Capture the cell that displays the provided text and extract its (x, y) central coordinate. 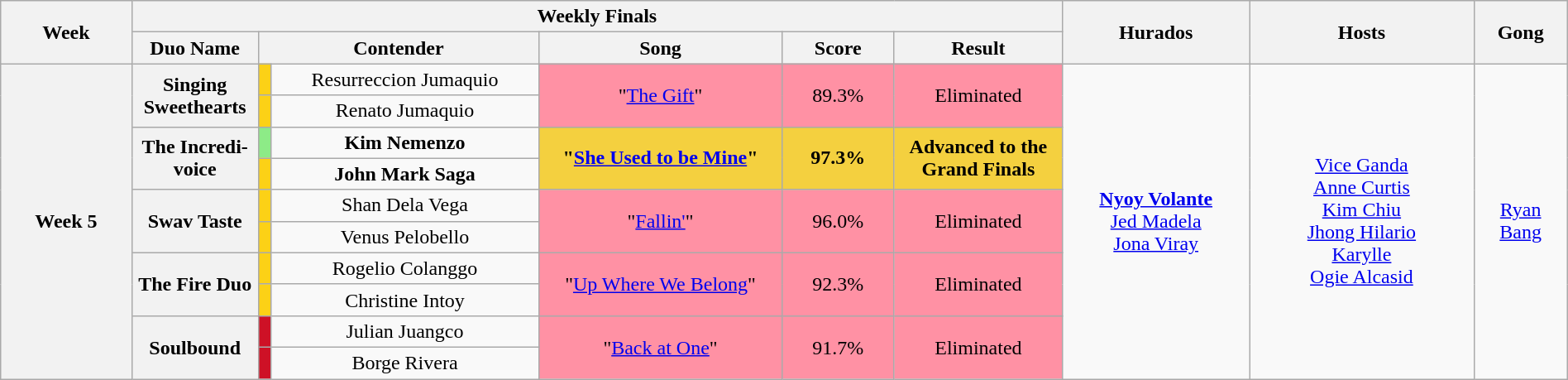
"The Gift" (661, 95)
"Back at One" (661, 347)
Swav Taste (195, 221)
Hosts (1361, 32)
Rogelio Colanggo (404, 268)
Vice GandaAnne CurtisKim ChiuJhong HilarioKarylleOgie Alcasid (1361, 222)
Contender (399, 48)
Venus Pelobello (404, 237)
Week 5 (66, 222)
Result (978, 48)
Soulbound (195, 347)
Song (661, 48)
Week (66, 32)
Duo Name (195, 48)
Hurados (1156, 32)
Nyoy VolanteJed MadelaJona Viray (1156, 222)
Ryan Bang (1520, 222)
The Fire Duo (195, 284)
"She Used to be Mine" (661, 158)
Weekly Finals (597, 17)
The Incredi-voice (195, 158)
96.0% (838, 221)
Borge Rivera (404, 363)
"Fallin'" (661, 221)
Advanced to the Grand Finals (978, 158)
89.3% (838, 95)
John Mark Saga (404, 174)
Christine Intoy (404, 300)
Gong (1520, 32)
Julian Juangco (404, 331)
Singing Sweethearts (195, 95)
Resurreccion Jumaquio (404, 79)
Kim Nemenzo (404, 142)
97.3% (838, 158)
92.3% (838, 284)
91.7% (838, 347)
"Up Where We Belong" (661, 284)
Renato Jumaquio (404, 111)
Score (838, 48)
Shan Dela Vega (404, 205)
